Output the [X, Y] coordinate of the center of the cell containing the given text.  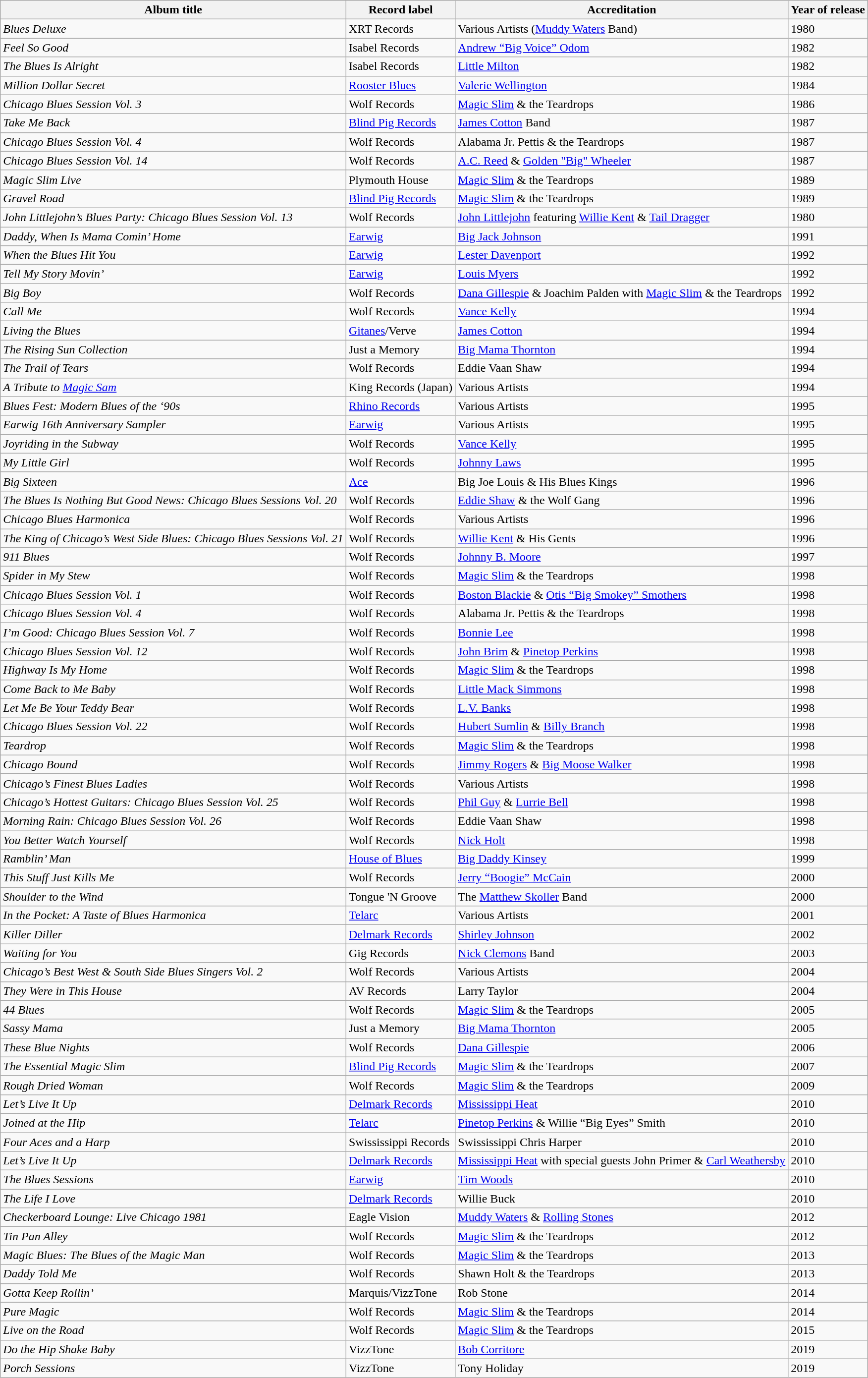
The Essential Magic Slim [173, 1066]
Bonnie Lee [622, 632]
Spider in My Stew [173, 576]
1991 [828, 236]
Gravel Road [173, 198]
In the Pocket: A Taste of Blues Harmonica [173, 916]
2001 [828, 916]
Magic Slim Live [173, 179]
Ramblin’ Man [173, 859]
Accreditation [622, 10]
Killer Diller [173, 934]
44 Blues [173, 1010]
Chicago Blues Harmonica [173, 519]
Ace [400, 481]
My Little Girl [173, 462]
Earwig 16th Anniversary Sampler [173, 425]
Various Artists (Muddy Waters Band) [622, 29]
Tell My Story Movin’ [173, 274]
Chicago’s Hottest Guitars: Chicago Blues Session Vol. 25 [173, 802]
2003 [828, 953]
Chicago Blues Session Vol. 12 [173, 651]
Highway Is My Home [173, 670]
I’m Good: Chicago Blues Session Vol. 7 [173, 632]
Andrew “Big Voice” Odom [622, 48]
The King of Chicago’s West Side Blues: Chicago Blues Sessions Vol. 21 [173, 538]
1986 [828, 104]
Big Jack Johnson [622, 236]
Willie Buck [622, 1199]
Year of release [828, 10]
The Blues Is Alright [173, 66]
1997 [828, 557]
AV Records [400, 991]
Jerry “Boogie” McCain [622, 878]
House of Blues [400, 859]
Million Dollar Secret [173, 85]
Living the Blues [173, 331]
Four Aces and a Harp [173, 1142]
Johnny Laws [622, 462]
911 Blues [173, 557]
Chicago Blues Session Vol. 1 [173, 595]
2007 [828, 1066]
XRT Records [400, 29]
Morning Rain: Chicago Blues Session Vol. 26 [173, 821]
You Better Watch Yourself [173, 840]
Swississippi Chris Harper [622, 1142]
Big Daddy Kinsey [622, 859]
Joyriding in the Subway [173, 444]
Pinetop Perkins & Willie “Big Eyes” Smith [622, 1123]
Muddy Waters & Rolling Stones [622, 1217]
1999 [828, 859]
Call Me [173, 312]
Little Mack Simmons [622, 689]
2006 [828, 1047]
Checkerboard Lounge: Live Chicago 1981 [173, 1217]
Rough Dried Woman [173, 1085]
1984 [828, 85]
Dana Gillespie [622, 1047]
Nick Holt [622, 840]
Waiting for You [173, 953]
Eddie Shaw & the Wolf Gang [622, 500]
Chicago Blues Session Vol. 22 [173, 727]
2015 [828, 1330]
Shirley Johnson [622, 934]
Johnny B. Moore [622, 557]
Feel So Good [173, 48]
John Littlejohn’s Blues Party: Chicago Blues Session Vol. 13 [173, 217]
James Cotton Band [622, 123]
Big Sixteen [173, 481]
Little Milton [622, 66]
Tin Pan Alley [173, 1236]
Hubert Sumlin & Billy Branch [622, 727]
This Stuff Just Kills Me [173, 878]
Do the Hip Shake Baby [173, 1349]
Teardrop [173, 746]
Daddy, When Is Mama Comin’ Home [173, 236]
Chicago’s Best West & South Side Blues Singers Vol. 2 [173, 972]
2009 [828, 1085]
Magic Blues: The Blues of the Magic Man [173, 1255]
Marquis/VizzTone [400, 1293]
Sassy Mama [173, 1029]
John Brim & Pinetop Perkins [622, 651]
They Were in This House [173, 991]
Nick Clemons Band [622, 953]
Plymouth House [400, 179]
John Littlejohn featuring Willie Kent & Tail Dragger [622, 217]
Gig Records [400, 953]
Shoulder to the Wind [173, 897]
Tongue 'N Groove [400, 897]
King Records (Japan) [400, 387]
Let Me Be Your Teddy Bear [173, 708]
Louis Myers [622, 274]
Tony Holiday [622, 1368]
Live on the Road [173, 1330]
The Matthew Skoller Band [622, 897]
Valerie Wellington [622, 85]
Chicago Blues Session Vol. 3 [173, 104]
The Rising Sun Collection [173, 349]
A.C. Reed & Golden "Big" Wheeler [622, 161]
Rhino Records [400, 406]
Boston Blackie & Otis “Big Smokey” Smothers [622, 595]
Rob Stone [622, 1293]
Phil Guy & Lurrie Bell [622, 802]
Rooster Blues [400, 85]
Swississippi Records [400, 1142]
Album title [173, 10]
Mississippi Heat [622, 1104]
2002 [828, 934]
L.V. Banks [622, 708]
Chicago Blues Session Vol. 14 [173, 161]
Jimmy Rogers & Big Moose Walker [622, 764]
Big Joe Louis & His Blues Kings [622, 481]
Chicago’s Finest Blues Ladies [173, 783]
The Life I Love [173, 1199]
James Cotton [622, 331]
Blues Deluxe [173, 29]
Bob Corritore [622, 1349]
A Tribute to Magic Sam [173, 387]
The Blues Sessions [173, 1180]
The Trail of Tears [173, 368]
These Blue Nights [173, 1047]
Blues Fest: Modern Blues of the ‘90s [173, 406]
Big Boy [173, 293]
Willie Kent & His Gents [622, 538]
Tim Woods [622, 1180]
Gitanes/Verve [400, 331]
Shawn Holt & the Teardrops [622, 1274]
Take Me Back [173, 123]
Pure Magic [173, 1312]
Come Back to Me Baby [173, 689]
Gotta Keep Rollin’ [173, 1293]
Record label [400, 10]
Lester Davenport [622, 255]
Daddy Told Me [173, 1274]
The Blues Is Nothing But Good News: Chicago Blues Sessions Vol. 20 [173, 500]
Eagle Vision [400, 1217]
Dana Gillespie & Joachim Palden with Magic Slim & the Teardrops [622, 293]
Larry Taylor [622, 991]
When the Blues Hit You [173, 255]
Mississippi Heat with special guests John Primer & Carl Weathersby [622, 1161]
Chicago Bound [173, 764]
Porch Sessions [173, 1368]
Joined at the Hip [173, 1123]
